Provide the [X, Y] coordinate of the cell's center where the given text is located.  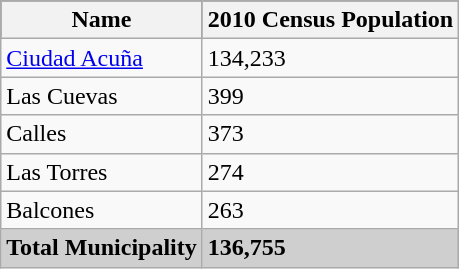
134,233 [330, 58]
Total Municipality [102, 248]
263 [330, 210]
Ciudad Acuña [102, 58]
Calles [102, 134]
399 [330, 96]
Las Torres [102, 172]
Las Cuevas [102, 96]
Name [102, 20]
373 [330, 134]
Balcones [102, 210]
136,755 [330, 248]
274 [330, 172]
2010 Census Population [330, 20]
